Pinpoint the cell where the given text exists, returning its [x, y] midpoint coordinate. 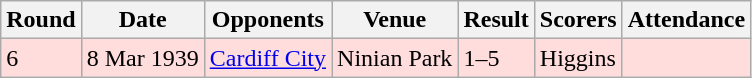
Ninian Park [395, 58]
Scorers [578, 20]
Cardiff City [268, 58]
6 [41, 58]
Date [142, 20]
Attendance [686, 20]
Venue [395, 20]
Round [41, 20]
Result [496, 20]
8 Mar 1939 [142, 58]
Higgins [578, 58]
Opponents [268, 20]
1–5 [496, 58]
